Detect which cell encompasses the target text, then output its [X, Y] center coordinate. 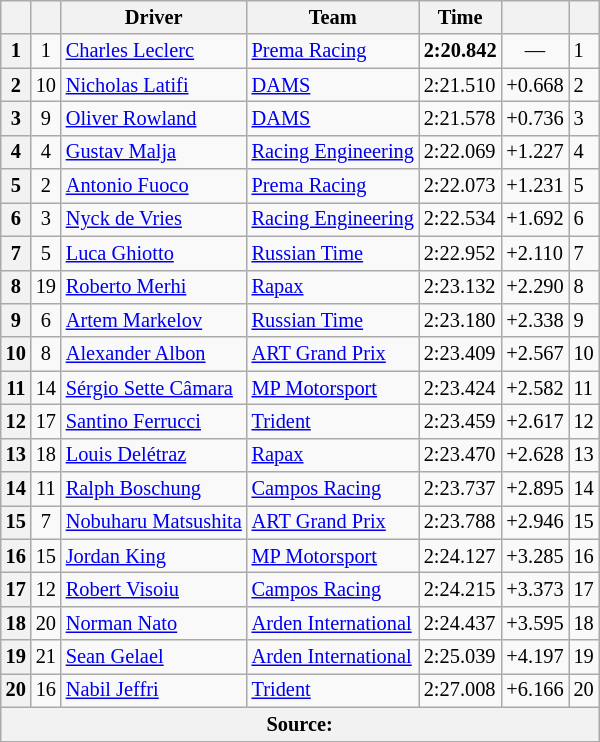
+6.166 [536, 690]
2:23.470 [460, 455]
Gustav Malja [154, 152]
Artem Markelov [154, 320]
+2.628 [536, 455]
2:25.039 [460, 657]
Driver [154, 17]
Ralph Boschung [154, 489]
2:22.073 [460, 186]
+2.567 [536, 354]
Roberto Merhi [154, 287]
Norman Nato [154, 623]
+2.617 [536, 421]
+1.692 [536, 219]
+1.231 [536, 186]
2:24.437 [460, 623]
Time [460, 17]
Oliver Rowland [154, 118]
+1.227 [536, 152]
2:24.127 [460, 556]
+2.582 [536, 388]
+2.946 [536, 522]
Nicholas Latifi [154, 85]
Louis Delétraz [154, 455]
Team [333, 17]
Source: [300, 724]
+2.895 [536, 489]
2:20.842 [460, 51]
2:23.737 [460, 489]
2:23.409 [460, 354]
Charles Leclerc [154, 51]
+3.373 [536, 589]
+4.197 [536, 657]
2:21.510 [460, 85]
Nyck de Vries [154, 219]
Nabil Jeffri [154, 690]
+2.290 [536, 287]
2:22.069 [460, 152]
Nobuharu Matsushita [154, 522]
+0.668 [536, 85]
+0.736 [536, 118]
2:23.180 [460, 320]
Jordan King [154, 556]
Sean Gelael [154, 657]
21 [46, 657]
Alexander Albon [154, 354]
Luca Ghiotto [154, 253]
+3.285 [536, 556]
2:22.952 [460, 253]
Robert Visoiu [154, 589]
2:27.008 [460, 690]
2:24.215 [460, 589]
2:21.578 [460, 118]
+2.110 [536, 253]
2:23.424 [460, 388]
2:23.788 [460, 522]
Santino Ferrucci [154, 421]
+2.338 [536, 320]
+3.595 [536, 623]
— [536, 51]
Sérgio Sette Câmara [154, 388]
2:23.459 [460, 421]
Antonio Fuoco [154, 186]
2:22.534 [460, 219]
2:23.132 [460, 287]
